Capture the cell that displays the provided text and extract its (X, Y) central coordinate. 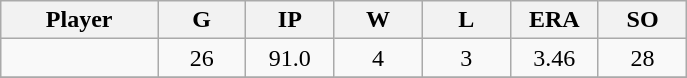
G (202, 20)
3 (466, 58)
W (378, 20)
28 (642, 58)
L (466, 20)
ERA (554, 20)
SO (642, 20)
4 (378, 58)
91.0 (290, 58)
3.46 (554, 58)
26 (202, 58)
IP (290, 20)
Player (80, 20)
